From the cell containing the given text, extract its center point as (x, y) coordinate. 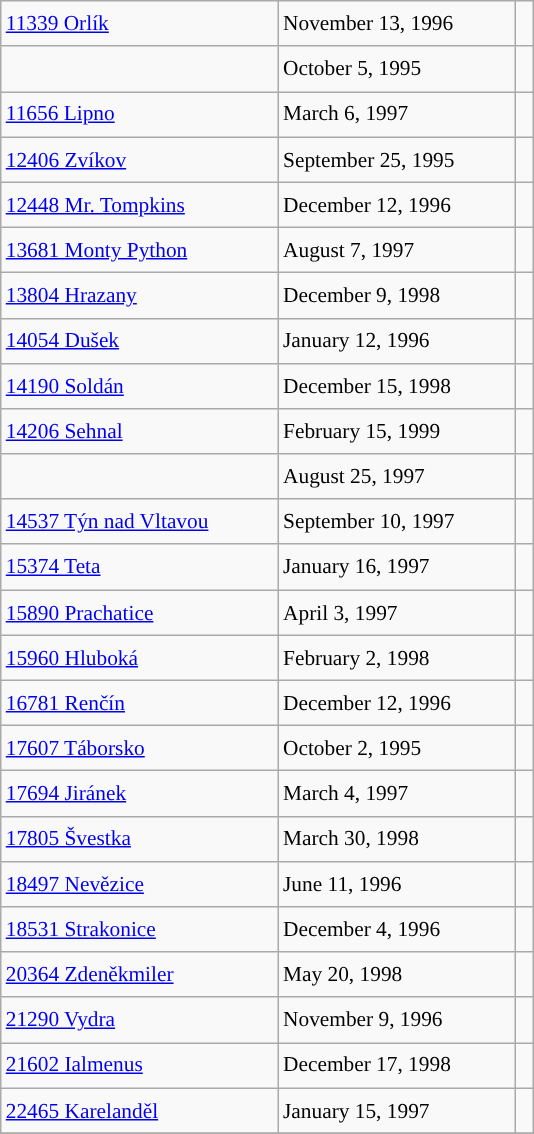
December 9, 1998 (396, 296)
October 2, 1995 (396, 748)
14206 Sehnal (140, 432)
September 25, 1995 (396, 160)
February 15, 1999 (396, 432)
14190 Soldán (140, 386)
October 5, 1995 (396, 68)
June 11, 1996 (396, 884)
17607 Táborsko (140, 748)
13804 Hrazany (140, 296)
December 4, 1996 (396, 930)
12406 Zvíkov (140, 160)
April 3, 1997 (396, 612)
December 15, 1998 (396, 386)
September 10, 1997 (396, 522)
18497 Nevězice (140, 884)
August 7, 1997 (396, 250)
March 6, 1997 (396, 114)
November 13, 1996 (396, 24)
15374 Teta (140, 566)
22465 Karelanděl (140, 1110)
11656 Lipno (140, 114)
15890 Prachatice (140, 612)
November 9, 1996 (396, 1020)
20364 Zdeněkmiler (140, 974)
May 20, 1998 (396, 974)
14054 Dušek (140, 340)
14537 Týn nad Vltavou (140, 522)
March 4, 1997 (396, 794)
August 25, 1997 (396, 476)
17805 Švestka (140, 838)
December 17, 1998 (396, 1066)
13681 Monty Python (140, 250)
18531 Strakonice (140, 930)
17694 Jiránek (140, 794)
February 2, 1998 (396, 658)
12448 Mr. Tompkins (140, 204)
January 16, 1997 (396, 566)
15960 Hluboká (140, 658)
21602 Ialmenus (140, 1066)
11339 Orlík (140, 24)
January 15, 1997 (396, 1110)
March 30, 1998 (396, 838)
January 12, 1996 (396, 340)
21290 Vydra (140, 1020)
16781 Renčín (140, 702)
